Find where the given text appears and provide that cell's center as (X, Y) coordinate. 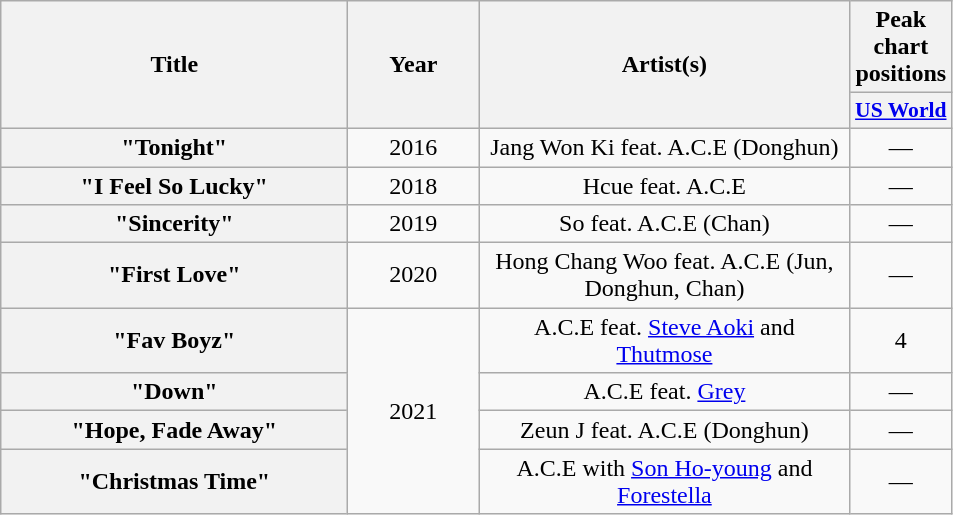
"Down" (174, 392)
Year (414, 65)
Title (174, 65)
Hcue feat. A.C.E (664, 185)
"Tonight" (174, 147)
2021 (414, 411)
"Hope, Fade Away" (174, 430)
"Fav Boyz" (174, 340)
A.C.E feat. Steve Aoki and Thutmose (664, 340)
Zeun J feat. A.C.E (Donghun) (664, 430)
Artist(s) (664, 65)
4 (901, 340)
US World (901, 111)
2020 (414, 276)
"First Love" (174, 276)
Jang Won Ki feat. A.C.E (Donghun) (664, 147)
"Christmas Time" (174, 482)
So feat. A.C.E (Chan) (664, 224)
2019 (414, 224)
2016 (414, 147)
2018 (414, 185)
A.C.E feat. Grey (664, 392)
"I Feel So Lucky" (174, 185)
Hong Chang Woo feat. A.C.E (Jun, Donghun, Chan) (664, 276)
Peak chart positions (901, 47)
"Sincerity" (174, 224)
A.C.E with Son Ho-young and Forestella (664, 482)
